Locate the cell with the specified text and output its [X, Y] center coordinate. 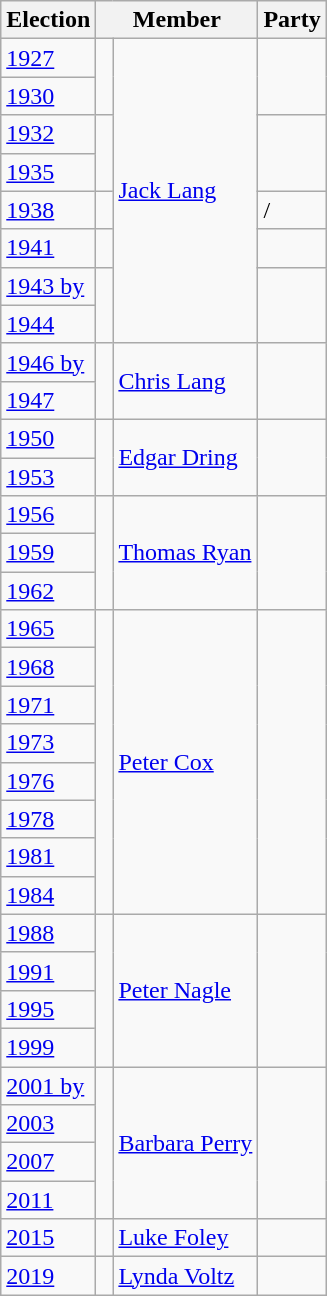
1984 [48, 895]
1927 [48, 58]
1962 [48, 591]
1968 [48, 667]
Jack Lang [186, 191]
1971 [48, 705]
Party [292, 20]
1988 [48, 933]
Election [48, 20]
1991 [48, 971]
1947 [48, 400]
1944 [48, 324]
1930 [48, 96]
Luke Foley [186, 1238]
1956 [48, 515]
Lynda Voltz [186, 1276]
1978 [48, 819]
2011 [48, 1200]
Thomas Ryan [186, 553]
1932 [48, 134]
1973 [48, 743]
1943 by [48, 286]
2019 [48, 1276]
1965 [48, 629]
/ [292, 210]
1959 [48, 553]
Chris Lang [186, 381]
2001 by [48, 1085]
1935 [48, 172]
Edgar Dring [186, 457]
1953 [48, 477]
2003 [48, 1124]
2015 [48, 1238]
1995 [48, 1009]
1938 [48, 210]
Barbara Perry [186, 1142]
2007 [48, 1162]
1976 [48, 781]
1950 [48, 438]
Peter Cox [186, 762]
1981 [48, 857]
1941 [48, 248]
Peter Nagle [186, 990]
1999 [48, 1047]
1946 by [48, 362]
Member [177, 20]
